Identify which cell holds the provided text, then report its [x, y] central coordinate. 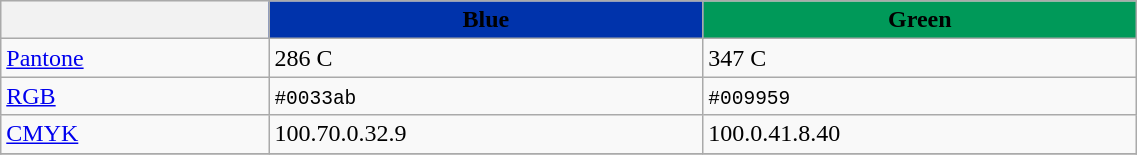
286 C [486, 58]
100.0.41.8.40 [920, 134]
Blue [486, 20]
347 C [920, 58]
CMYK [135, 134]
RGB [135, 96]
100.70.0.32.9 [486, 134]
#0033ab [486, 96]
Pantone [135, 58]
#009959 [920, 96]
Green [920, 20]
